Provide the (X, Y) coordinate of the cell's center where the given text is located.  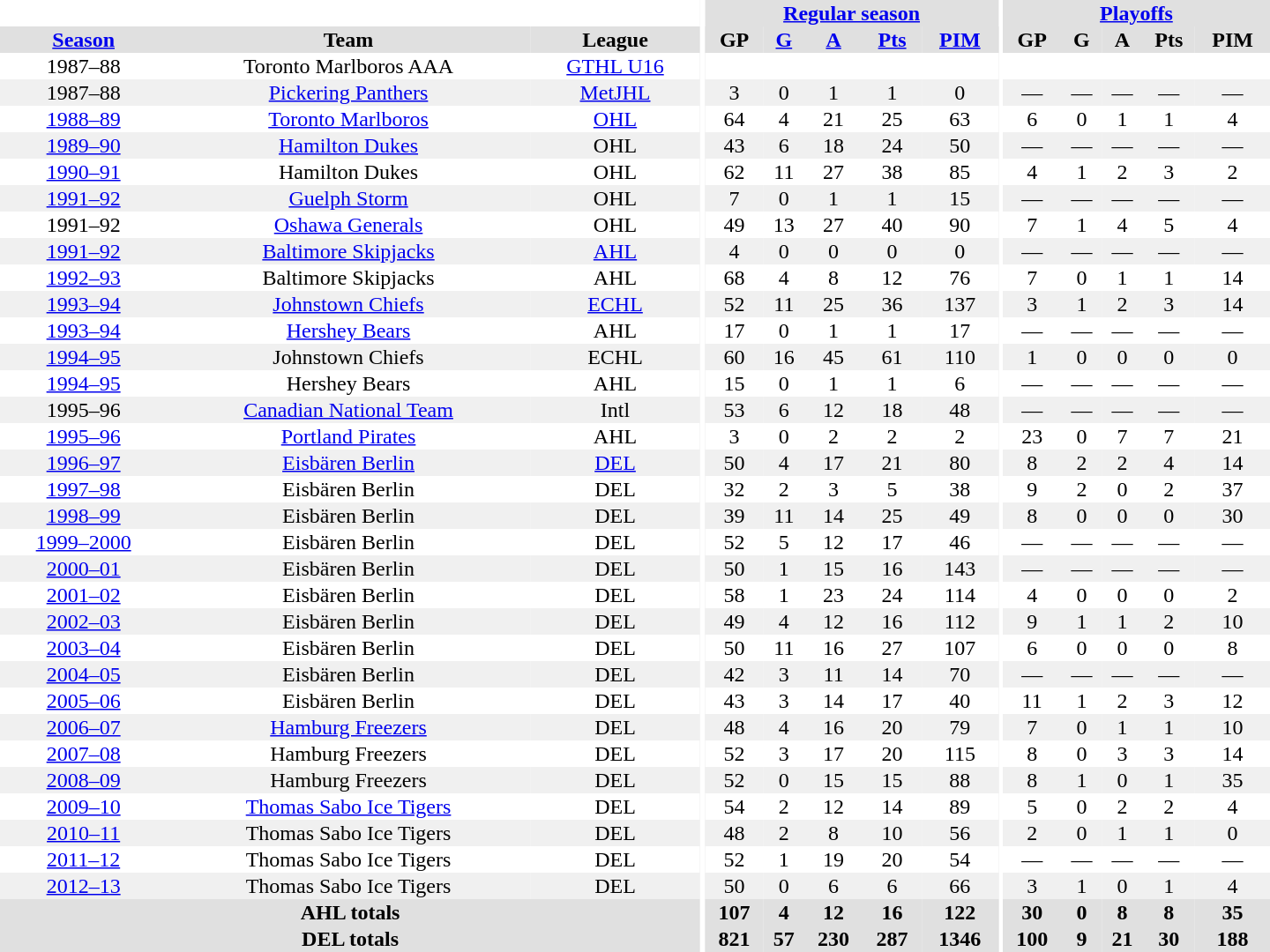
100 (1032, 939)
63 (960, 119)
57 (784, 939)
2003–04 (83, 648)
64 (734, 119)
2004–05 (83, 674)
70 (960, 674)
137 (960, 304)
Guelph Storm (348, 198)
Portland Pirates (348, 436)
61 (892, 357)
88 (960, 780)
2009–10 (83, 807)
85 (960, 172)
19 (833, 859)
188 (1233, 939)
2011–12 (83, 859)
230 (833, 939)
Toronto Marlboros AAA (348, 66)
62 (734, 172)
Toronto Marlboros (348, 119)
1989–90 (83, 145)
143 (960, 569)
DEL totals (350, 939)
1997–98 (83, 489)
46 (960, 542)
42 (734, 674)
Oshawa Generals (348, 225)
89 (960, 807)
MetJHL (616, 93)
2000–01 (83, 569)
58 (734, 595)
90 (960, 225)
2012–13 (83, 886)
114 (960, 595)
13 (784, 225)
110 (960, 357)
66 (960, 886)
2008–09 (83, 780)
AHL totals (350, 912)
60 (734, 357)
37 (1233, 489)
79 (960, 727)
39 (734, 516)
287 (892, 939)
1998–99 (83, 516)
2002–03 (83, 621)
1988–89 (83, 119)
1992–93 (83, 278)
Playoffs (1136, 13)
821 (734, 939)
2007–08 (83, 754)
Canadian National Team (348, 410)
Intl (616, 410)
45 (833, 357)
76 (960, 278)
1990–91 (83, 172)
Regular season (851, 13)
32 (734, 489)
56 (960, 833)
36 (892, 304)
1996–97 (83, 463)
Team (348, 40)
2001–02 (83, 595)
League (616, 40)
53 (734, 410)
112 (960, 621)
122 (960, 912)
2006–07 (83, 727)
1999–2000 (83, 542)
2010–11 (83, 833)
Pickering Panthers (348, 93)
1346 (960, 939)
115 (960, 754)
2005–06 (83, 701)
Season (83, 40)
80 (960, 463)
GTHL U16 (616, 66)
68 (734, 278)
